Return (X, Y) of the center of cell containing provided text 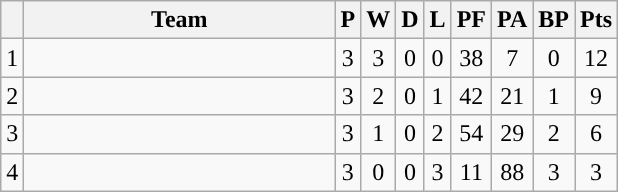
7 (512, 58)
9 (596, 96)
11 (471, 172)
Team (180, 20)
12 (596, 58)
D (410, 20)
P (348, 20)
6 (596, 134)
PF (471, 20)
4 (12, 172)
Pts (596, 20)
BP (554, 20)
W (378, 20)
42 (471, 96)
54 (471, 134)
88 (512, 172)
38 (471, 58)
L (438, 20)
21 (512, 96)
PA (512, 20)
29 (512, 134)
